Detect which cell encompasses the target text, then output its [x, y] center coordinate. 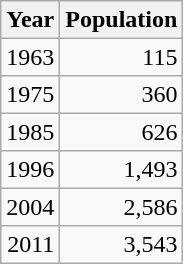
2,586 [122, 206]
626 [122, 132]
Year [30, 20]
1985 [30, 132]
3,543 [122, 244]
1,493 [122, 170]
1975 [30, 94]
Population [122, 20]
1996 [30, 170]
2011 [30, 244]
360 [122, 94]
1963 [30, 56]
2004 [30, 206]
115 [122, 56]
